Capture the cell that displays the provided text and extract its (X, Y) central coordinate. 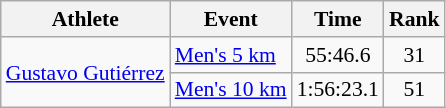
51 (414, 90)
Gustavo Gutiérrez (86, 72)
Men's 5 km (231, 55)
31 (414, 55)
Rank (414, 19)
Men's 10 km (231, 90)
1:56:23.1 (338, 90)
55:46.6 (338, 55)
Time (338, 19)
Athlete (86, 19)
Event (231, 19)
